Output the (X, Y) coordinate of the center of the cell containing the given text.  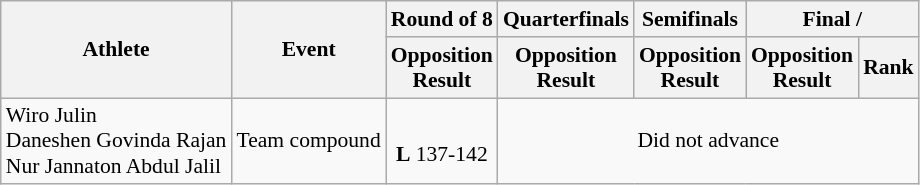
Did not advance (708, 142)
Rank (888, 68)
Wiro JulinDaneshen Govinda RajanNur Jannaton Abdul Jalil (116, 142)
Event (308, 50)
Final / (832, 19)
Athlete (116, 50)
Semifinals (690, 19)
Round of 8 (442, 19)
Quarterfinals (566, 19)
L 137-142 (442, 142)
Team compound (308, 142)
